Scan for the cell matching the given text and deliver its [x, y] coordinate at center. 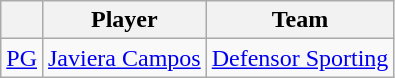
PG [22, 58]
Defensor Sporting [300, 58]
Team [300, 20]
Player [124, 20]
Javiera Campos [124, 58]
